Identify which cell holds the provided text, then report its [X, Y] central coordinate. 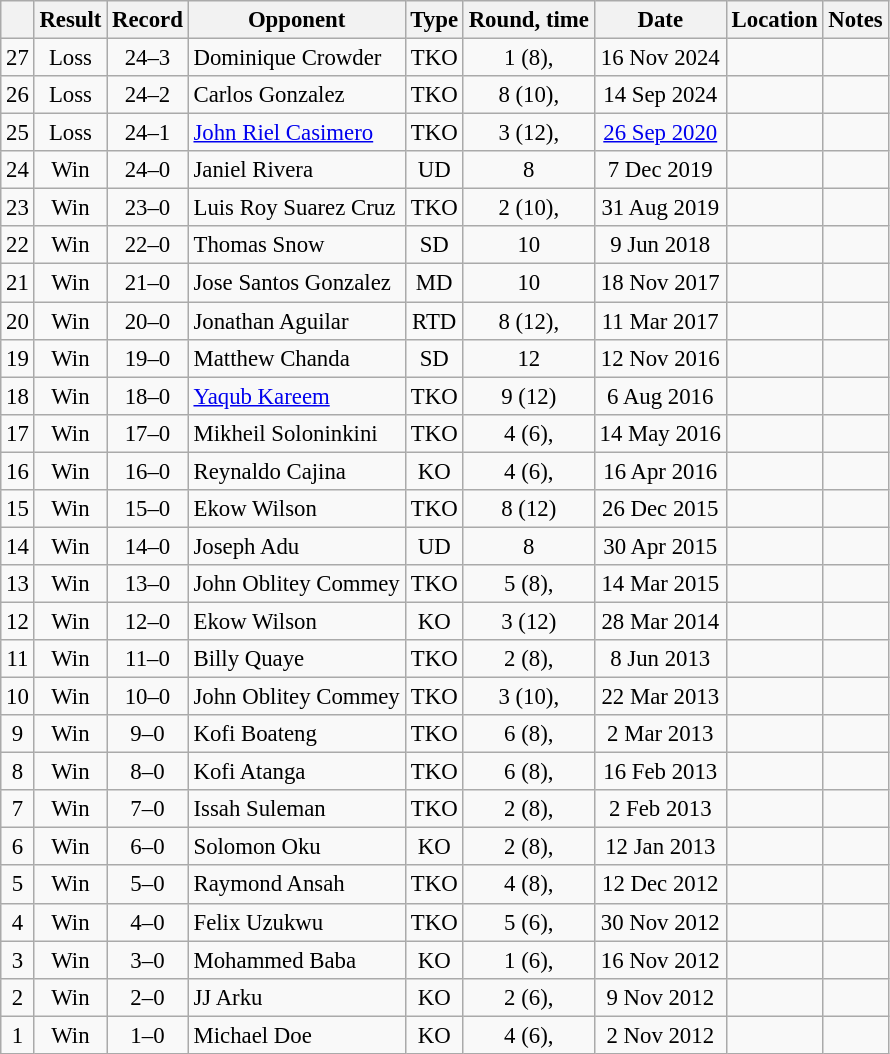
22 [18, 245]
Location [774, 20]
Matthew Chanda [296, 358]
24–1 [148, 133]
31 Aug 2019 [660, 208]
1 (8), [528, 58]
17–0 [148, 433]
8 Jun 2013 [660, 659]
Joseph Adu [296, 546]
1–0 [148, 1035]
Notes [856, 20]
3 [18, 960]
20–0 [148, 321]
Michael Doe [296, 1035]
3 (12) [528, 621]
13–0 [148, 584]
6 Aug 2016 [660, 396]
15 [18, 509]
9 Jun 2018 [660, 245]
Billy Quaye [296, 659]
14 Sep 2024 [660, 95]
Result [70, 20]
7 [18, 809]
30 Nov 2012 [660, 922]
12 Dec 2012 [660, 885]
23 [18, 208]
13 [18, 584]
2 Nov 2012 [660, 1035]
26 [18, 95]
2 [18, 997]
21 [18, 283]
Jonathan Aguilar [296, 321]
6–0 [148, 847]
Solomon Oku [296, 847]
18–0 [148, 396]
Thomas Snow [296, 245]
7 Dec 2019 [660, 170]
9–0 [148, 734]
24–0 [148, 170]
12 Nov 2016 [660, 358]
RTD [434, 321]
Yaqub Kareem [296, 396]
5 (8), [528, 584]
15–0 [148, 509]
Raymond Ansah [296, 885]
26 Dec 2015 [660, 509]
12 Jan 2013 [660, 847]
Round, time [528, 20]
14 [18, 546]
19 [18, 358]
1 (6), [528, 960]
24 [18, 170]
14 May 2016 [660, 433]
28 Mar 2014 [660, 621]
3 (12), [528, 133]
2 Feb 2013 [660, 809]
17 [18, 433]
2 (10), [528, 208]
26 Sep 2020 [660, 133]
25 [18, 133]
Reynaldo Cajina [296, 471]
3 (10), [528, 697]
5–0 [148, 885]
27 [18, 58]
11–0 [148, 659]
8–0 [148, 772]
11 [18, 659]
4 [18, 922]
5 [18, 885]
Kofi Boateng [296, 734]
22 Mar 2013 [660, 697]
16 Nov 2012 [660, 960]
24–2 [148, 95]
2 Mar 2013 [660, 734]
9 (12) [528, 396]
2–0 [148, 997]
14 Mar 2015 [660, 584]
4 (8), [528, 885]
1 [18, 1035]
7–0 [148, 809]
11 Mar 2017 [660, 321]
6 [18, 847]
8 (12), [528, 321]
24–3 [148, 58]
Date [660, 20]
Dominique Crowder [296, 58]
8 (10), [528, 95]
Type [434, 20]
18 Nov 2017 [660, 283]
9 Nov 2012 [660, 997]
22–0 [148, 245]
Carlos Gonzalez [296, 95]
5 (6), [528, 922]
19–0 [148, 358]
4–0 [148, 922]
16 [18, 471]
JJ Arku [296, 997]
16–0 [148, 471]
20 [18, 321]
Mikheil Soloninkini [296, 433]
12–0 [148, 621]
Kofi Atanga [296, 772]
Mohammed Baba [296, 960]
John Riel Casimero [296, 133]
Janiel Rivera [296, 170]
16 Apr 2016 [660, 471]
21–0 [148, 283]
MD [434, 283]
9 [18, 734]
Luis Roy Suarez Cruz [296, 208]
Record [148, 20]
10–0 [148, 697]
3–0 [148, 960]
18 [18, 396]
8 (12) [528, 509]
23–0 [148, 208]
30 Apr 2015 [660, 546]
Felix Uzukwu [296, 922]
16 Feb 2013 [660, 772]
14–0 [148, 546]
Issah Suleman [296, 809]
Opponent [296, 20]
Jose Santos Gonzalez [296, 283]
16 Nov 2024 [660, 58]
2 (6), [528, 997]
